Extract the (x, y) coordinate from the center of the cell holding the provided text.  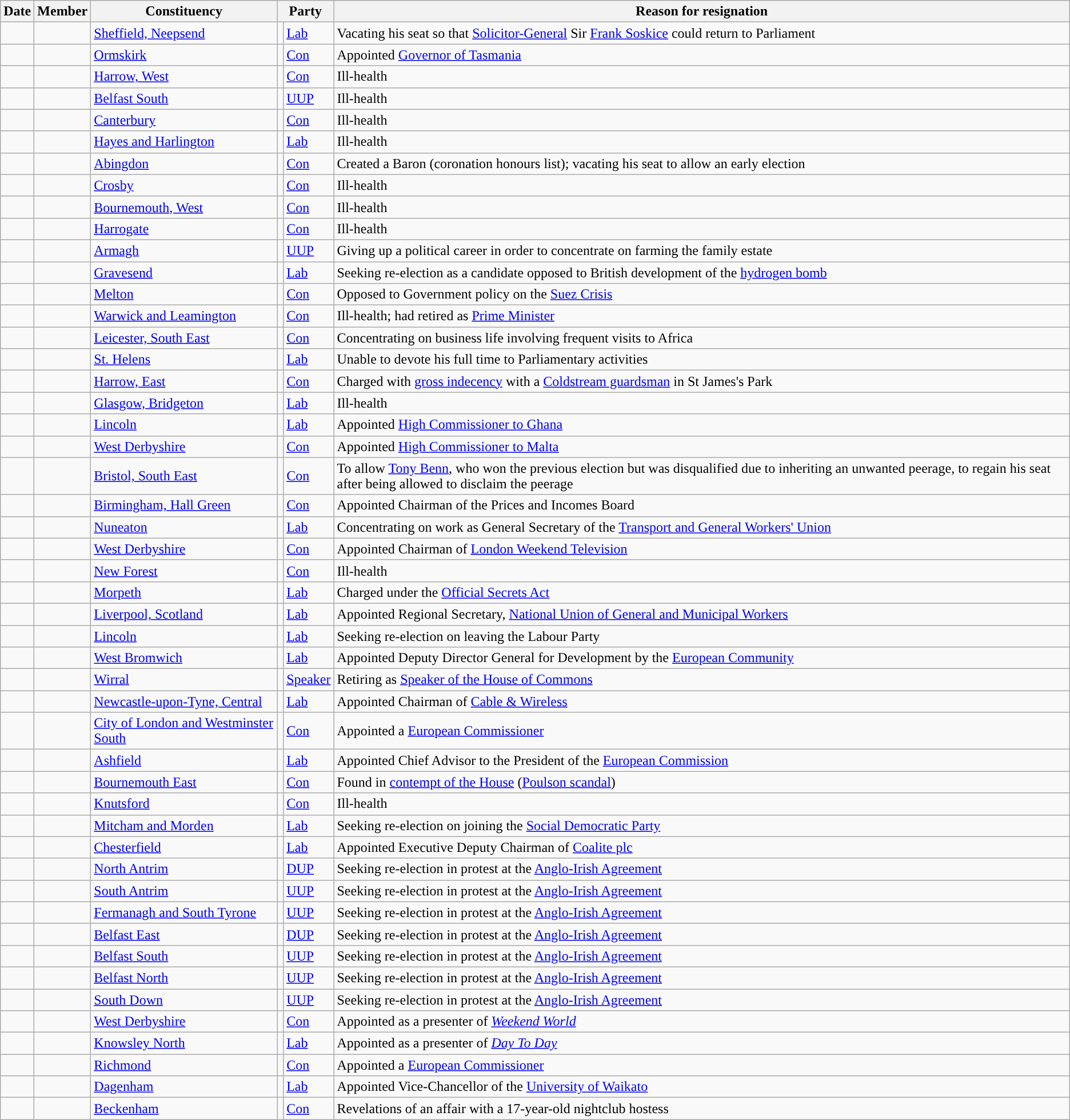
Belfast East (184, 934)
Chesterfield (184, 847)
Appointed Regional Secretary, National Union of General and Municipal Workers (702, 614)
Vacating his seat so that Solicitor-General Sir Frank Soskice could return to Parliament (702, 33)
Appointed Executive Deputy Chairman of Coalite plc (702, 847)
Bournemouth East (184, 782)
Hayes and Harlington (184, 142)
Date (17, 11)
New Forest (184, 571)
Ashfield (184, 760)
Belfast North (184, 978)
Charged under the Official Secrets Act (702, 592)
Appointed as a presenter of Weekend World (702, 1022)
Crosby (184, 185)
Bristol, South East (184, 476)
Charged with gross indecency with a Coldstream guardsman in St James's Park (702, 381)
Abingdon (184, 164)
Seeking re-election on leaving the Labour Party (702, 636)
South Down (184, 1000)
Concentrating on business life involving frequent visits to Africa (702, 338)
Birmingham, Hall Green (184, 505)
Appointed Vice-Chancellor of the University of Waikato (702, 1087)
Speaker (309, 680)
Glasgow, Bridgeton (184, 403)
Nuneaton (184, 527)
Dagenham (184, 1087)
Appointed Deputy Director General for Development by the European Community (702, 658)
Bournemouth, West (184, 207)
Ormskirk (184, 55)
Canterbury (184, 120)
Appointed Governor of Tasmania (702, 55)
City of London and Westminster South (184, 731)
Harrow, West (184, 77)
Liverpool, Scotland (184, 614)
Member (63, 11)
Appointed as a presenter of Day To Day (702, 1043)
Found in contempt of the House (Poulson scandal) (702, 782)
South Antrim (184, 891)
Richmond (184, 1065)
Appointed Chairman of Cable & Wireless (702, 702)
Harrogate (184, 229)
Revelations of an affair with a 17-year-old nightclub hostess (702, 1109)
Sheffield, Neepsend (184, 33)
Party (305, 11)
Morpeth (184, 592)
Armagh (184, 250)
Appointed High Commissioner to Ghana (702, 425)
Created a Baron (coronation honours list); vacating his seat to allow an early election (702, 164)
Constituency (184, 11)
Giving up a political career in order to concentrate on farming the family estate (702, 250)
St. Helens (184, 360)
Melton (184, 294)
Beckenham (184, 1109)
Ill-health; had retired as Prime Minister (702, 316)
Opposed to Government policy on the Suez Crisis (702, 294)
Seeking re-election on joining the Social Democratic Party (702, 826)
Retiring as Speaker of the House of Commons (702, 680)
Gravesend (184, 273)
Leicester, South East (184, 338)
Warwick and Leamington (184, 316)
Knowsley North (184, 1043)
Seeking re-election as a candidate opposed to British development of the hydrogen bomb (702, 273)
Fermanagh and South Tyrone (184, 912)
North Antrim (184, 869)
Appointed Chief Advisor to the President of the European Commission (702, 760)
Concentrating on work as General Secretary of the Transport and General Workers' Union (702, 527)
Wirral (184, 680)
West Bromwich (184, 658)
Mitcham and Morden (184, 826)
Newcastle-upon-Tyne, Central (184, 702)
Harrow, East (184, 381)
Appointed High Commissioner to Malta (702, 447)
Knutsford (184, 804)
Appointed Chairman of the Prices and Incomes Board (702, 505)
Unable to devote his full time to Parliamentary activities (702, 360)
Appointed Chairman of London Weekend Television (702, 549)
Reason for resignation (702, 11)
